Pinpoint the cell where the given text exists, returning its [x, y] midpoint coordinate. 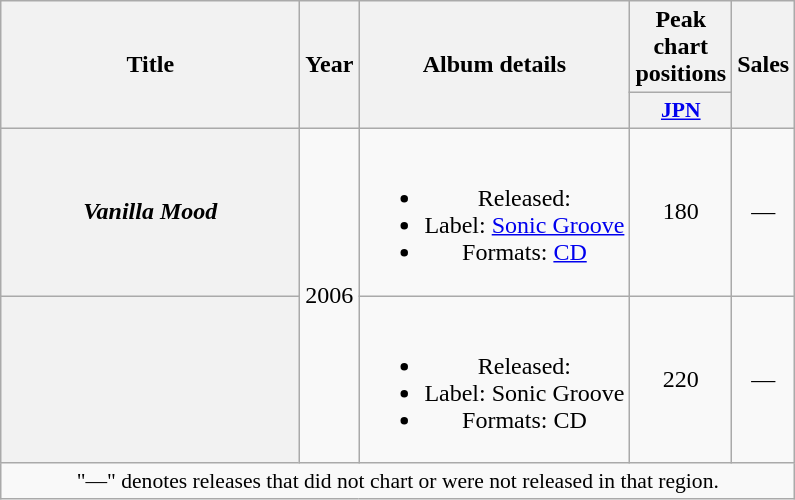
Sales [764, 65]
Year [330, 65]
Peak chart positions [681, 47]
220 [681, 380]
180 [681, 212]
Vanilla Mood [150, 212]
Title [150, 65]
"—" denotes releases that did not chart or were not released in that region. [398, 481]
JPN [681, 111]
2006 [330, 295]
Album details [494, 65]
